Determine the [X, Y] coordinate at the center of the cell enclosing the given text.  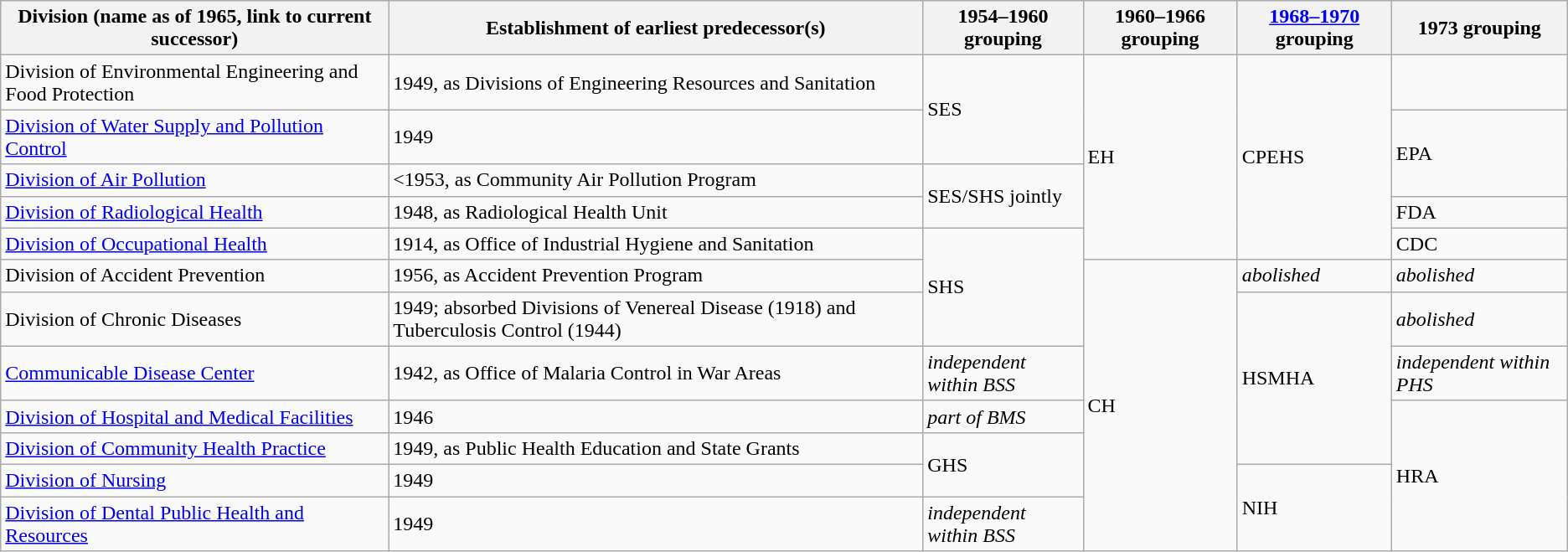
NIH [1314, 508]
1956, as Accident Prevention Program [656, 276]
CDC [1479, 244]
Division of Nursing [194, 480]
1949, as Public Health Education and State Grants [656, 448]
SHS [1003, 286]
Division of Occupational Health [194, 244]
Division of Radiological Health [194, 212]
Division of Water Supply and Pollution Control [194, 137]
1946 [656, 416]
1960–1966 grouping [1160, 28]
GHS [1003, 464]
1914, as Office of Industrial Hygiene and Sanitation [656, 244]
Communicable Disease Center [194, 374]
1942, as Office of Malaria Control in War Areas [656, 374]
1968–1970 grouping [1314, 28]
CH [1160, 405]
CPEHS [1314, 157]
Division of Chronic Diseases [194, 318]
SES [1003, 110]
FDA [1479, 212]
independent within PHS [1479, 374]
Division of Hospital and Medical Facilities [194, 416]
1973 grouping [1479, 28]
Division of Community Health Practice [194, 448]
1948, as Radiological Health Unit [656, 212]
Division of Air Pollution [194, 180]
Division of Dental Public Health and Resources [194, 523]
<1953, as Community Air Pollution Program [656, 180]
Division of Environmental Engineering and Food Protection [194, 82]
HSMHA [1314, 378]
1949; absorbed Divisions of Venereal Disease (1918) and Tuberculosis Control (1944) [656, 318]
EPA [1479, 152]
Establishment of earliest predecessor(s) [656, 28]
EH [1160, 157]
part of BMS [1003, 416]
1954–1960 grouping [1003, 28]
Division of Accident Prevention [194, 276]
1949, as Divisions of Engineering Resources and Sanitation [656, 82]
Division (name as of 1965, link to current successor) [194, 28]
HRA [1479, 476]
SES/SHS jointly [1003, 196]
